Pinpoint the cell where the given text exists, returning its [X, Y] midpoint coordinate. 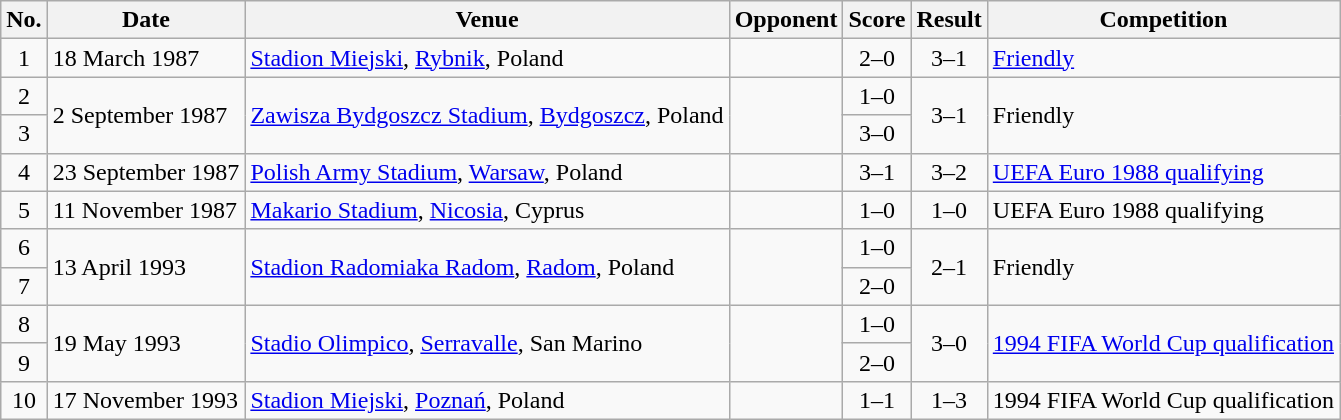
Stadio Olimpico, Serravalle, San Marino [487, 343]
7 [24, 286]
23 September 1987 [146, 172]
Zawisza Bydgoszcz Stadium, Bydgoszcz, Poland [487, 115]
Competition [1163, 20]
5 [24, 210]
2–1 [949, 267]
Date [146, 20]
Makario Stadium, Nicosia, Cyprus [487, 210]
19 May 1993 [146, 343]
17 November 1993 [146, 400]
18 March 1987 [146, 58]
2 September 1987 [146, 115]
4 [24, 172]
Score [877, 20]
10 [24, 400]
1–3 [949, 400]
No. [24, 20]
Venue [487, 20]
Stadion Radomiaka Radom, Radom, Poland [487, 267]
6 [24, 248]
2 [24, 96]
9 [24, 362]
1 [24, 58]
13 April 1993 [146, 267]
Polish Army Stadium, Warsaw, Poland [487, 172]
Stadion Miejski, Rybnik, Poland [487, 58]
3–2 [949, 172]
3 [24, 134]
1–1 [877, 400]
Opponent [786, 20]
8 [24, 324]
Stadion Miejski, Poznań, Poland [487, 400]
Result [949, 20]
11 November 1987 [146, 210]
